Provide the (X, Y) coordinate of the cell's center where the given text is located.  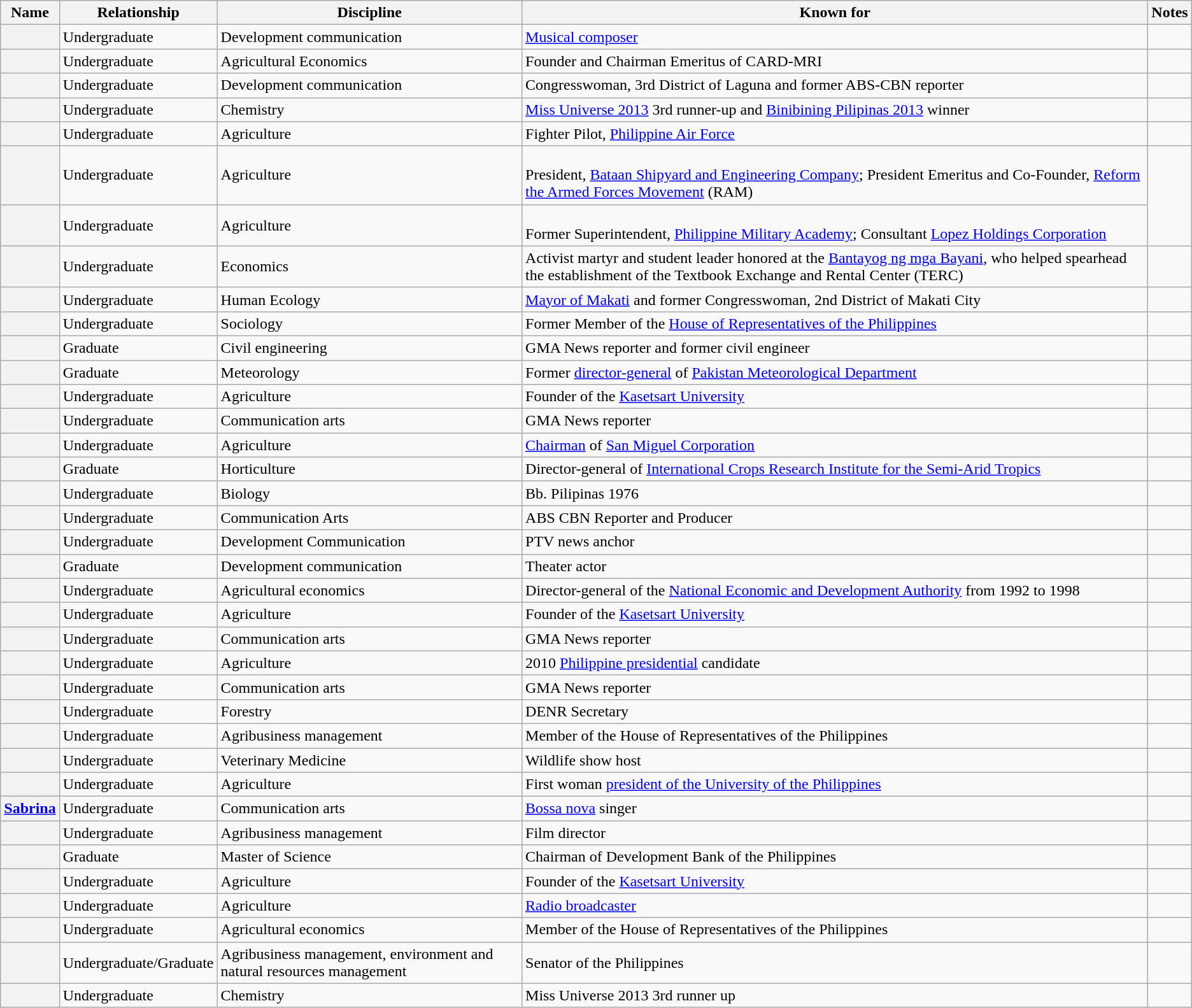
President, Bataan Shipyard and Engineering Company; President Emeritus and Co-Founder, Reform the Armed Forces Movement (RAM) (835, 175)
Development Communication (369, 542)
Notes (1170, 13)
2010 Philippine presidential candidate (835, 663)
Agricultural Economics (369, 61)
Miss Universe 2013 3rd runner-up and Binibining Pilipinas 2013 winner (835, 110)
Known for (835, 13)
Musical composer (835, 37)
Former Member of the House of Representatives of the Philippines (835, 323)
Bossa nova singer (835, 809)
Former Superintendent, Philippine Military Academy; Consultant Lopez Holdings Corporation (835, 225)
Congresswoman, 3rd District of Laguna and former ABS-CBN reporter (835, 85)
Former director-general of Pakistan Meteorological Department (835, 373)
Director-general of International Crops Research Institute for the Semi-Arid Tropics (835, 469)
Name (30, 13)
Undergraduate/Graduate (138, 963)
Forestry (369, 711)
Wildlife show host (835, 760)
Theater actor (835, 566)
ABS CBN Reporter and Producer (835, 518)
Master of Science (369, 857)
Chairman of San Miguel Corporation (835, 445)
Bb. Pilipinas 1976 (835, 493)
DENR Secretary (835, 711)
Chairman of Development Bank of the Philippines (835, 857)
Communication Arts (369, 518)
Veterinary Medicine (369, 760)
Discipline (369, 13)
Miss Universe 2013 3rd runner up (835, 995)
Film director (835, 833)
GMA News reporter and former civil engineer (835, 348)
First woman president of the University of the Philippines (835, 784)
PTV news anchor (835, 542)
Agribusiness management, environment and natural resources management (369, 963)
Sabrina (30, 809)
Civil engineering (369, 348)
Meteorology (369, 373)
Human Ecology (369, 299)
Founder and Chairman Emeritus of CARD-MRI (835, 61)
Biology (369, 493)
Senator of the Philippines (835, 963)
Director-general of the National Economic and Development Authority from 1992 to 1998 (835, 590)
Horticulture (369, 469)
Relationship (138, 13)
Radio broadcaster (835, 905)
Economics (369, 266)
Sociology (369, 323)
Mayor of Makati and former Congresswoman, 2nd District of Makati City (835, 299)
Fighter Pilot, Philippine Air Force (835, 134)
